Determine the (X, Y) coordinate at the center of the cell enclosing the given text.  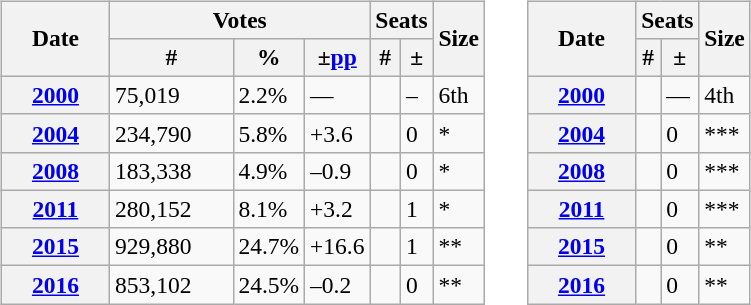
–0.9 (338, 171)
24.5% (269, 285)
280,152 (172, 209)
75,019 (172, 96)
4.9% (269, 171)
234,790 (172, 133)
5.8% (269, 133)
–0.2 (338, 285)
2.2% (269, 96)
6th (458, 96)
+16.6 (338, 247)
Votes (240, 20)
±pp (338, 58)
24.7% (269, 247)
4th (724, 96)
– (417, 96)
% (269, 58)
853,102 (172, 285)
+3.6 (338, 133)
8.1% (269, 209)
929,880 (172, 247)
+3.2 (338, 209)
183,338 (172, 171)
